Search for the cell housing the specified text and yield its [x, y] center coordinate. 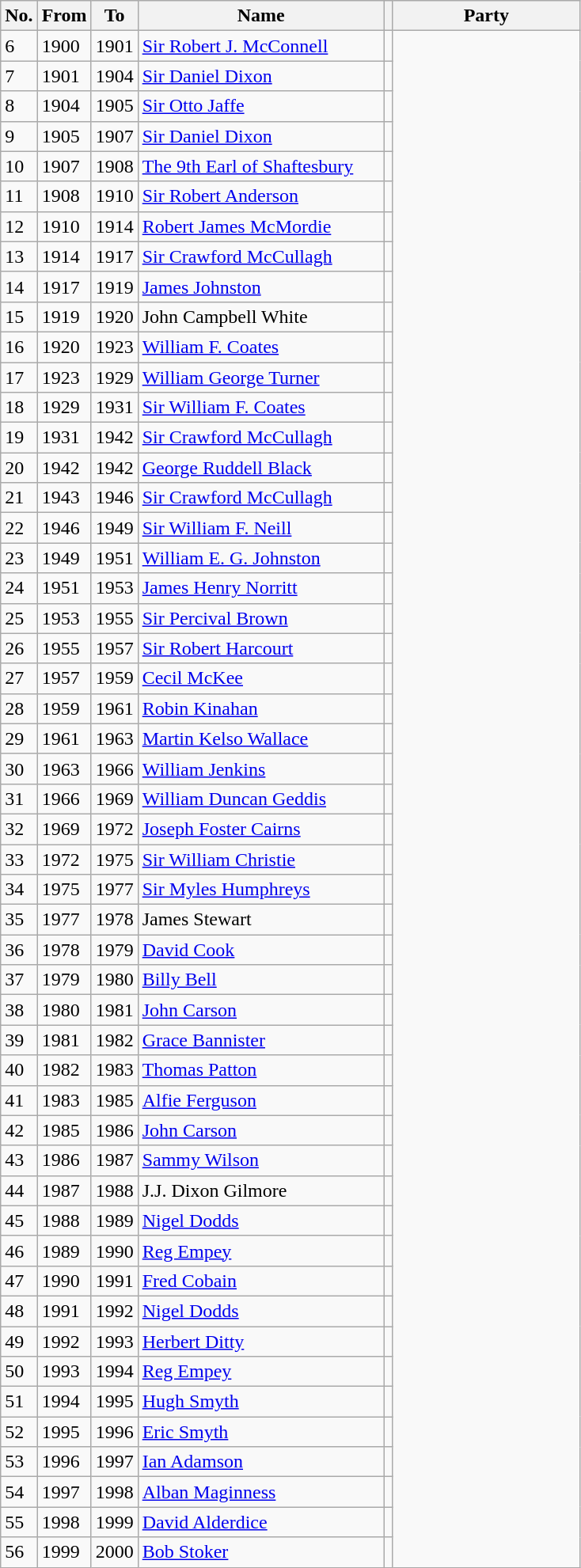
Robert James McMordie [261, 226]
55 [19, 1522]
22 [19, 528]
51 [19, 1402]
Bob Stoker [261, 1552]
Billy Bell [261, 980]
41 [19, 1100]
Joseph Foster Cairns [261, 829]
Robin Kinahan [261, 708]
45 [19, 1221]
8 [19, 106]
44 [19, 1190]
21 [19, 498]
13 [19, 256]
James Johnston [261, 287]
Cecil McKee [261, 678]
Sir William F. Coates [261, 408]
29 [19, 738]
11 [19, 196]
Ian Adamson [261, 1462]
Sir Percival Brown [261, 618]
54 [19, 1492]
2000 [114, 1552]
40 [19, 1070]
William George Turner [261, 378]
The 9th Earl of Shaftesbury [261, 166]
William F. Coates [261, 347]
32 [19, 829]
36 [19, 950]
William Duncan Geddis [261, 799]
David Cook [261, 950]
34 [19, 890]
38 [19, 1010]
Eric Smyth [261, 1432]
12 [19, 226]
No. [19, 16]
17 [19, 378]
James Henry Norritt [261, 588]
10 [19, 166]
Alban Maginness [261, 1492]
52 [19, 1432]
From [64, 16]
Sir Myles Humphreys [261, 890]
Sir Robert Harcourt [261, 648]
Sir William Christie [261, 859]
J.J. Dixon Gilmore [261, 1190]
16 [19, 347]
Hugh Smyth [261, 1402]
Party [486, 16]
George Ruddell Black [261, 468]
33 [19, 859]
David Alderdice [261, 1522]
28 [19, 708]
Sir Robert J. McConnell [261, 46]
42 [19, 1130]
50 [19, 1372]
46 [19, 1251]
18 [19, 408]
37 [19, 980]
7 [19, 76]
43 [19, 1160]
Thomas Patton [261, 1070]
27 [19, 678]
William Jenkins [261, 769]
Herbert Ditty [261, 1342]
6 [19, 46]
9 [19, 136]
49 [19, 1342]
15 [19, 317]
1943 [64, 498]
James Stewart [261, 920]
William E. G. Johnston [261, 558]
31 [19, 799]
56 [19, 1552]
23 [19, 558]
Sir Robert Anderson [261, 196]
48 [19, 1311]
39 [19, 1040]
Martin Kelso Wallace [261, 738]
35 [19, 920]
To [114, 16]
14 [19, 287]
John Campbell White [261, 317]
30 [19, 769]
25 [19, 618]
Fred Cobain [261, 1281]
Sir William F. Neill [261, 528]
20 [19, 468]
Grace Bannister [261, 1040]
Sir Otto Jaffe [261, 106]
47 [19, 1281]
26 [19, 648]
Name [261, 16]
19 [19, 438]
53 [19, 1462]
1900 [64, 46]
Alfie Ferguson [261, 1100]
Sammy Wilson [261, 1160]
24 [19, 588]
